Output the [x, y] coordinate of the center of the cell containing the given text.  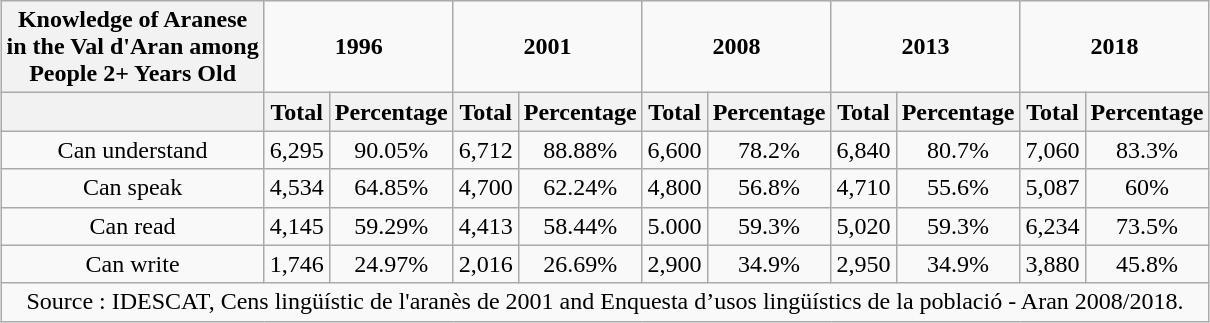
2018 [1114, 47]
4,145 [296, 226]
1,746 [296, 264]
59.29% [391, 226]
Can understand [132, 150]
6,600 [674, 150]
80.7% [958, 150]
90.05% [391, 150]
6,295 [296, 150]
2,900 [674, 264]
26.69% [580, 264]
24.97% [391, 264]
5.000 [674, 226]
4,710 [864, 188]
45.8% [1147, 264]
78.2% [769, 150]
6,234 [1052, 226]
55.6% [958, 188]
Knowledge of Aranesein the Val d'Aran amongPeople 2+ Years Old [132, 47]
7,060 [1052, 150]
5,020 [864, 226]
4,413 [486, 226]
60% [1147, 188]
2013 [926, 47]
62.24% [580, 188]
Can read [132, 226]
1996 [358, 47]
2,950 [864, 264]
83.3% [1147, 150]
56.8% [769, 188]
5,087 [1052, 188]
73.5% [1147, 226]
58.44% [580, 226]
Can speak [132, 188]
3,880 [1052, 264]
4,534 [296, 188]
6,840 [864, 150]
2008 [736, 47]
4,700 [486, 188]
6,712 [486, 150]
2001 [548, 47]
4,800 [674, 188]
64.85% [391, 188]
Can write [132, 264]
88.88% [580, 150]
Source : IDESCAT, Cens lingüístic de l'aranès de 2001 and Enquesta d’usos lingüístics de la població - Aran 2008/2018. [605, 302]
2,016 [486, 264]
